Search for the cell housing the specified text and yield its [X, Y] center coordinate. 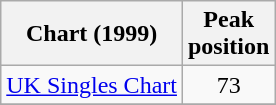
Peakposition [228, 34]
73 [228, 85]
UK Singles Chart [92, 85]
Chart (1999) [92, 34]
